For the text-containing cell, return its midpoint in [x, y] coordinate format. 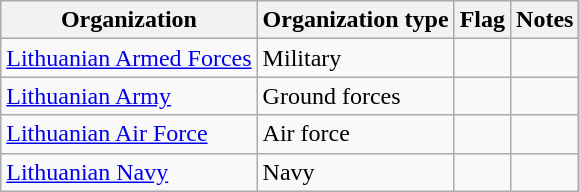
Military [356, 58]
Ground forces [356, 96]
Air force [356, 134]
Lithuanian Air Force [129, 134]
Lithuanian Navy [129, 172]
Notes [545, 20]
Lithuanian Armed Forces [129, 58]
Flag [482, 20]
Organization type [356, 20]
Lithuanian Army [129, 96]
Navy [356, 172]
Organization [129, 20]
